Provide the [x, y] coordinate of the cell's center where the given text is located.  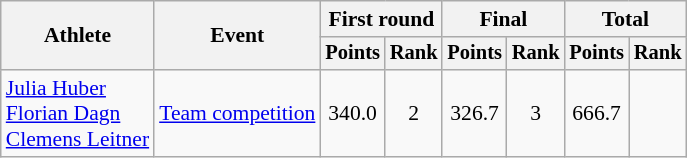
3 [536, 114]
Event [237, 36]
First round [381, 19]
Team competition [237, 114]
Julia HuberFlorian DagnClemens Leitner [78, 114]
666.7 [596, 114]
Final [503, 19]
Total [625, 19]
326.7 [474, 114]
340.0 [352, 114]
Athlete [78, 36]
2 [414, 114]
